Return the [x, y] coordinate for the center point of the cell that contains the specified text.  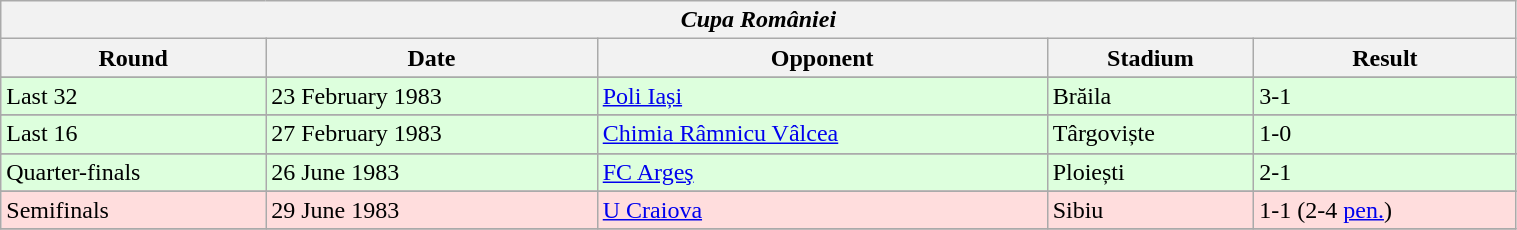
Opponent [822, 58]
2-1 [1385, 172]
Last 16 [134, 134]
Semifinals [134, 210]
U Craiova [822, 210]
Last 32 [134, 96]
1-0 [1385, 134]
Sibiu [1150, 210]
Result [1385, 58]
Chimia Râmnicu Vâlcea [822, 134]
3-1 [1385, 96]
Poli Iași [822, 96]
Cupa României [758, 20]
Quarter-finals [134, 172]
Round [134, 58]
Târgoviște [1150, 134]
FC Argeş [822, 172]
Date [432, 58]
23 February 1983 [432, 96]
1-1 (2-4 pen.) [1385, 210]
Ploiești [1150, 172]
27 February 1983 [432, 134]
26 June 1983 [432, 172]
Brăila [1150, 96]
Stadium [1150, 58]
29 June 1983 [432, 210]
